Extract the [X, Y] coordinate from the center of the cell holding the provided text.  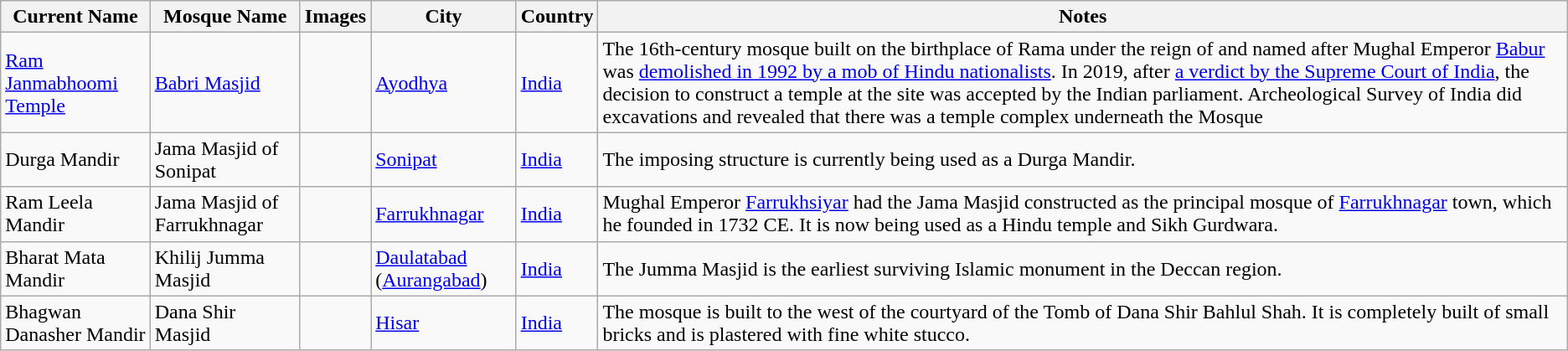
Jama Masjid of Sonipat [224, 159]
Khilij Jumma Masjid [224, 268]
Bharat Mata Mandir [75, 268]
Sonipat [444, 159]
The imposing structure is currently being used as a Durga Mandir. [1082, 159]
Ayodhya [444, 82]
City [444, 17]
Jama Masjid of Farrukhnagar [224, 214]
Bhagwan Danasher Mandir [75, 323]
Ram Leela Mandir [75, 214]
Babri Masjid [224, 82]
Daulatabad (Aurangabad) [444, 268]
Farrukhnagar [444, 214]
The Jumma Masjid is the earliest surviving Islamic monument in the Deccan region. [1082, 268]
Hisar [444, 323]
Current Name [75, 17]
Mosque Name [224, 17]
Country [557, 17]
Ram Janmabhoomi Temple [75, 82]
Durga Mandir [75, 159]
Images [335, 17]
Dana Shir Masjid [224, 323]
Notes [1082, 17]
